Search for the cell housing the specified text and yield its (X, Y) center coordinate. 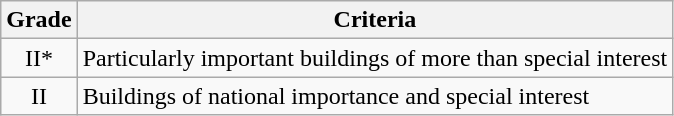
Grade (39, 20)
II* (39, 58)
Buildings of national importance and special interest (375, 96)
II (39, 96)
Particularly important buildings of more than special interest (375, 58)
Criteria (375, 20)
